Detect which cell encompasses the target text, then output its [x, y] center coordinate. 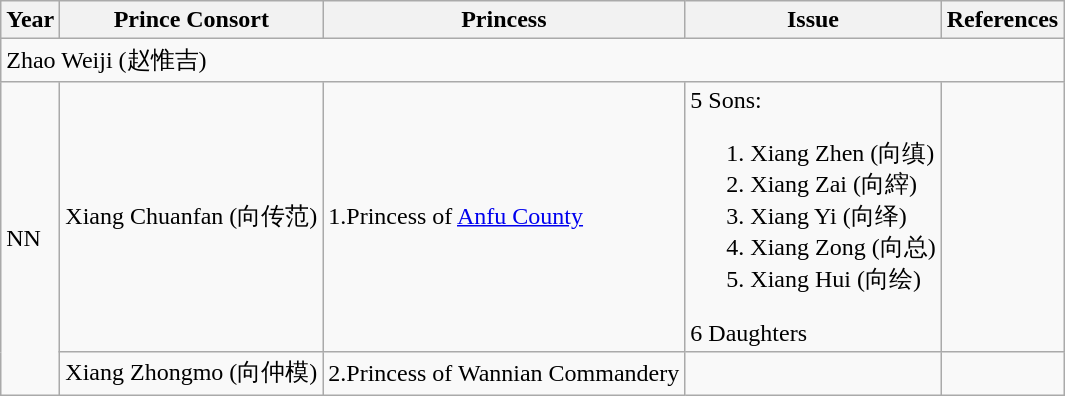
2.Princess of Wannian Commandery [504, 374]
Year [30, 20]
1.Princess of Anfu County [504, 216]
Xiang Chuanfan (向传范) [192, 216]
Issue [813, 20]
Zhao Weiji (赵惟吉) [532, 60]
Prince Consort [192, 20]
Princess [504, 20]
References [1002, 20]
Xiang Zhongmo (向仲模) [192, 374]
5 Sons:Xiang Zhen (向缜)Xiang Zai (向縡)Xiang Yi (向绎)Xiang Zong (向总)Xiang Hui (向绘)6 Daughters [813, 216]
NN [30, 238]
